Determine the (x, y) coordinate at the center of the cell enclosing the given text.  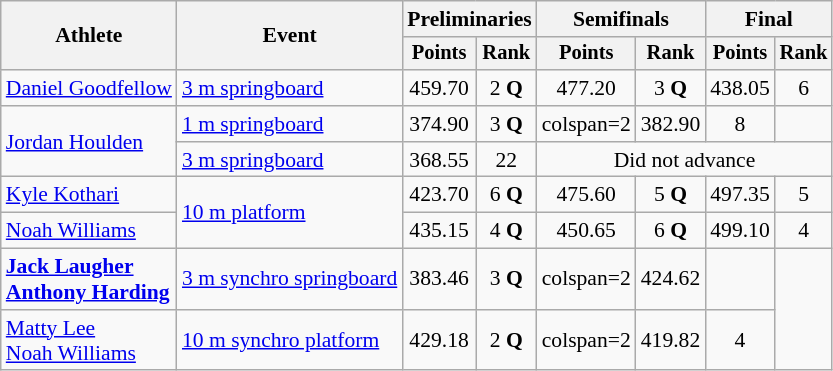
374.90 (439, 124)
382.90 (670, 124)
Preliminaries (469, 19)
Did not advance (685, 160)
6 (804, 88)
Semifinals (622, 19)
497.35 (740, 195)
499.10 (740, 231)
Event (290, 36)
450.65 (586, 231)
438.05 (740, 88)
5 (804, 195)
3 m synchro springboard (290, 280)
459.70 (439, 88)
419.82 (670, 340)
Daniel Goodfellow (89, 88)
5 Q (670, 195)
423.70 (439, 195)
Athlete (89, 36)
424.62 (670, 280)
Kyle Kothari (89, 195)
435.15 (439, 231)
8 (740, 124)
10 m synchro platform (290, 340)
477.20 (586, 88)
4 Q (506, 231)
Matty Lee Noah Williams (89, 340)
429.18 (439, 340)
368.55 (439, 160)
Jordan Houlden (89, 142)
Jack Laugher Anthony Harding (89, 280)
Noah Williams (89, 231)
383.46 (439, 280)
Final (768, 19)
22 (506, 160)
1 m springboard (290, 124)
475.60 (586, 195)
10 m platform (290, 212)
